Return [X, Y] of the center of cell containing provided text 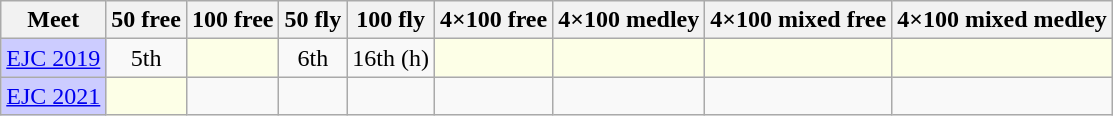
Meet [54, 20]
4×100 mixed medley [1002, 20]
5th [146, 58]
16th (h) [391, 58]
6th [313, 58]
4×100 medley [629, 20]
4×100 mixed free [798, 20]
100 free [232, 20]
50 free [146, 20]
EJC 2021 [54, 96]
50 fly [313, 20]
100 fly [391, 20]
4×100 free [493, 20]
EJC 2019 [54, 58]
